Output the (X, Y) coordinate of the center of the cell containing the given text.  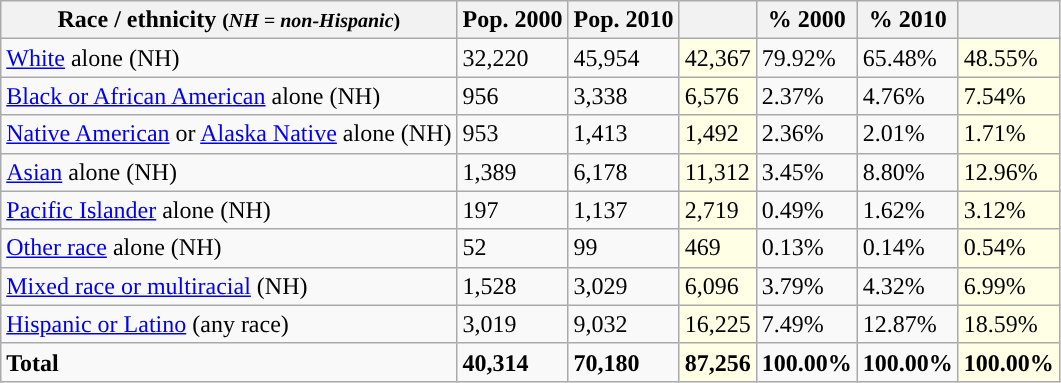
1,528 (512, 286)
3,029 (624, 286)
2,719 (718, 210)
11,312 (718, 172)
99 (624, 248)
3.79% (806, 286)
1,389 (512, 172)
48.55% (1008, 58)
7.49% (806, 324)
Pop. 2000 (512, 20)
12.87% (908, 324)
Other race alone (NH) (229, 248)
% 2010 (908, 20)
3,338 (624, 96)
Native American or Alaska Native alone (NH) (229, 134)
3.45% (806, 172)
9,032 (624, 324)
70,180 (624, 362)
0.49% (806, 210)
2.37% (806, 96)
79.92% (806, 58)
8.80% (908, 172)
12.96% (1008, 172)
4.76% (908, 96)
0.13% (806, 248)
3.12% (1008, 210)
6,096 (718, 286)
18.59% (1008, 324)
16,225 (718, 324)
42,367 (718, 58)
Hispanic or Latino (any race) (229, 324)
3,019 (512, 324)
6,178 (624, 172)
Black or African American alone (NH) (229, 96)
45,954 (624, 58)
2.01% (908, 134)
1,137 (624, 210)
32,220 (512, 58)
Total (229, 362)
Race / ethnicity (NH = non-Hispanic) (229, 20)
Asian alone (NH) (229, 172)
87,256 (718, 362)
4.32% (908, 286)
Pacific Islander alone (NH) (229, 210)
956 (512, 96)
65.48% (908, 58)
1.62% (908, 210)
% 2000 (806, 20)
1.71% (1008, 134)
1,413 (624, 134)
White alone (NH) (229, 58)
52 (512, 248)
6,576 (718, 96)
469 (718, 248)
2.36% (806, 134)
7.54% (1008, 96)
Mixed race or multiracial (NH) (229, 286)
6.99% (1008, 286)
197 (512, 210)
1,492 (718, 134)
Pop. 2010 (624, 20)
40,314 (512, 362)
0.14% (908, 248)
0.54% (1008, 248)
953 (512, 134)
